Search for the cell housing the specified text and yield its (X, Y) center coordinate. 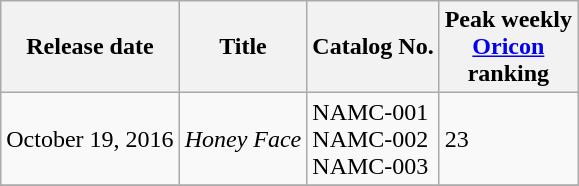
Release date (90, 47)
NAMC-001NAMC-002NAMC-003 (373, 139)
Peak weeklyOriconranking (508, 47)
Title (243, 47)
Honey Face (243, 139)
Catalog No. (373, 47)
October 19, 2016 (90, 139)
23 (508, 139)
